Determine the (X, Y) coordinate at the center of the cell enclosing the given text.  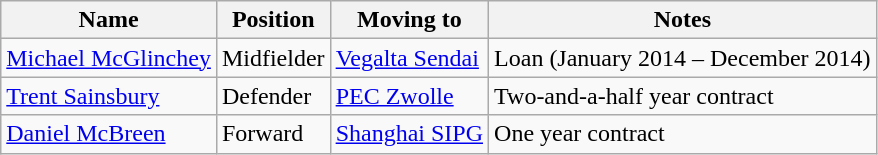
Vegalta Sendai (409, 58)
Trent Sainsbury (109, 96)
Notes (683, 20)
Daniel McBreen (109, 134)
Forward (273, 134)
Defender (273, 96)
Position (273, 20)
One year contract (683, 134)
PEC Zwolle (409, 96)
Loan (January 2014 – December 2014) (683, 58)
Name (109, 20)
Moving to (409, 20)
Michael McGlinchey (109, 58)
Two-and-a-half year contract (683, 96)
Midfielder (273, 58)
Shanghai SIPG (409, 134)
